Detect which cell encompasses the target text, then output its [x, y] center coordinate. 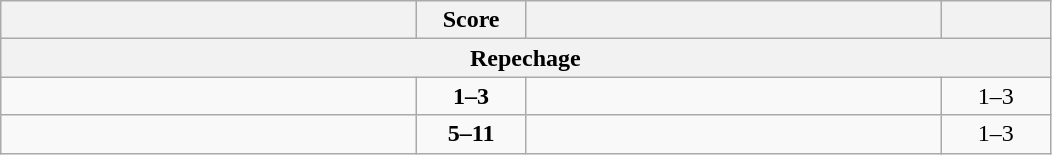
Repechage [526, 58]
Score [472, 20]
5–11 [472, 134]
